Capture the cell that displays the provided text and extract its [x, y] central coordinate. 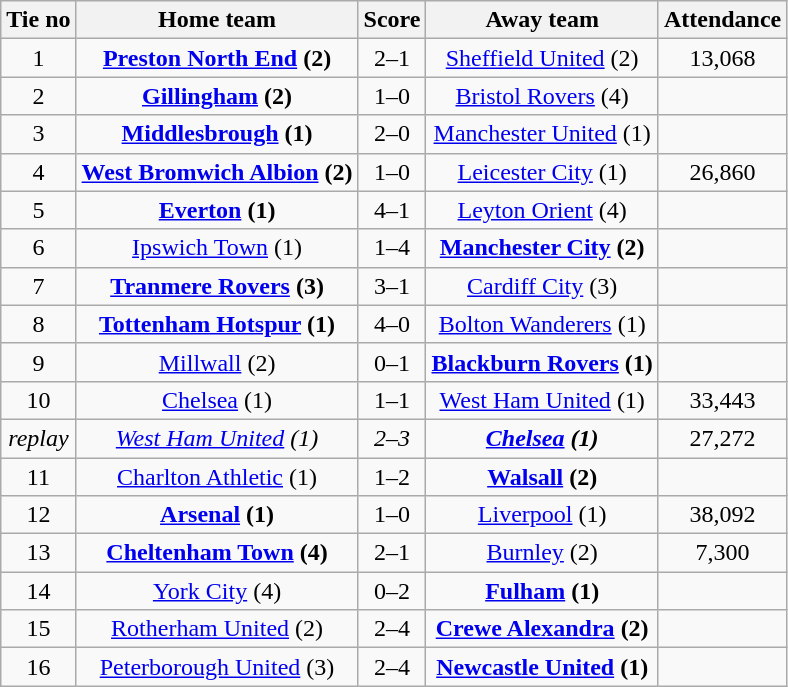
Walsall (2) [542, 477]
Attendance [722, 20]
Arsenal (1) [217, 515]
14 [38, 591]
6 [38, 248]
2–0 [392, 134]
Away team [542, 20]
Bolton Wanderers (1) [542, 324]
7 [38, 286]
2 [38, 96]
Sheffield United (2) [542, 58]
13,068 [722, 58]
3 [38, 134]
3–1 [392, 286]
Rotherham United (2) [217, 629]
27,272 [722, 438]
0–1 [392, 362]
Bristol Rovers (4) [542, 96]
Gillingham (2) [217, 96]
7,300 [722, 553]
38,092 [722, 515]
4–0 [392, 324]
Newcastle United (1) [542, 667]
12 [38, 515]
Everton (1) [217, 210]
15 [38, 629]
1–1 [392, 400]
Cardiff City (3) [542, 286]
0–2 [392, 591]
4–1 [392, 210]
Tottenham Hotspur (1) [217, 324]
1–2 [392, 477]
2–3 [392, 438]
Score [392, 20]
Preston North End (2) [217, 58]
York City (4) [217, 591]
Manchester City (2) [542, 248]
Liverpool (1) [542, 515]
Tie no [38, 20]
1–4 [392, 248]
Leyton Orient (4) [542, 210]
Millwall (2) [217, 362]
Home team [217, 20]
Peterborough United (3) [217, 667]
Manchester United (1) [542, 134]
West Bromwich Albion (2) [217, 172]
16 [38, 667]
1 [38, 58]
Fulham (1) [542, 591]
Tranmere Rovers (3) [217, 286]
Burnley (2) [542, 553]
10 [38, 400]
Charlton Athletic (1) [217, 477]
Cheltenham Town (4) [217, 553]
Crewe Alexandra (2) [542, 629]
13 [38, 553]
Ipswich Town (1) [217, 248]
4 [38, 172]
33,443 [722, 400]
Middlesbrough (1) [217, 134]
replay [38, 438]
26,860 [722, 172]
Leicester City (1) [542, 172]
8 [38, 324]
Blackburn Rovers (1) [542, 362]
5 [38, 210]
9 [38, 362]
11 [38, 477]
